From the cell containing the given text, extract its center point as [X, Y] coordinate. 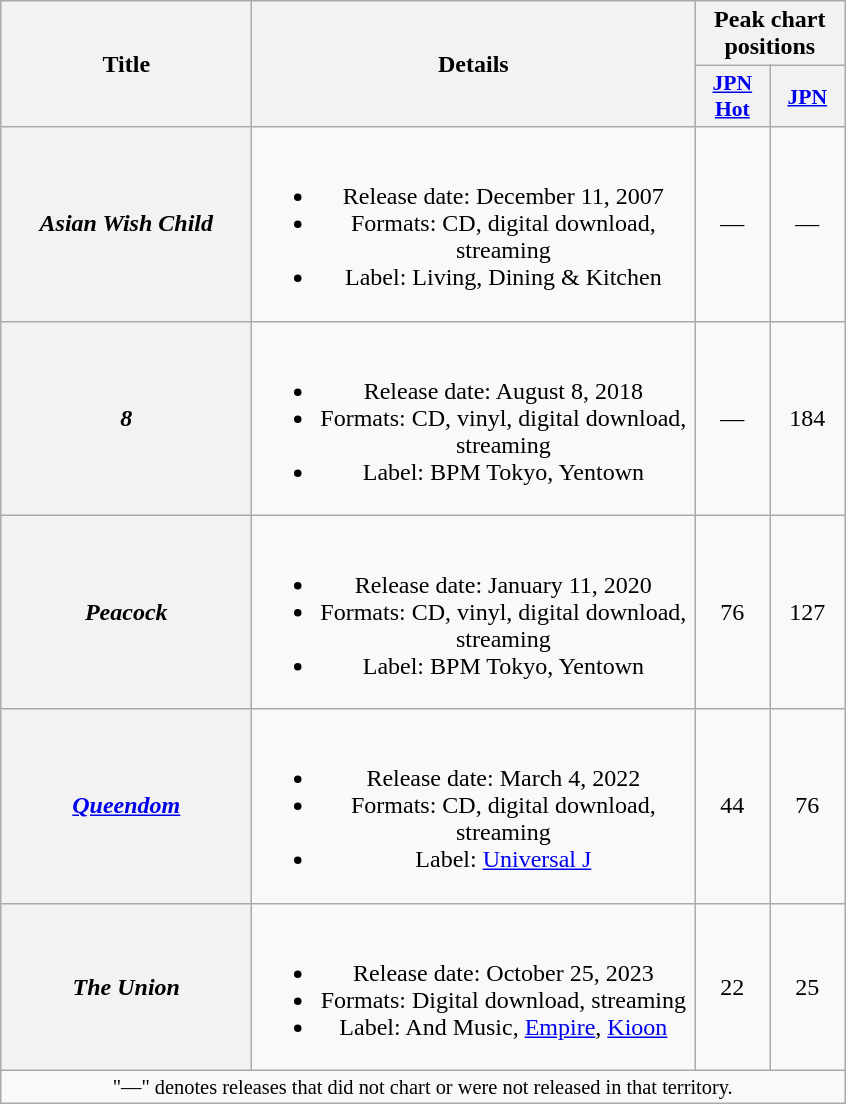
8 [126, 418]
184 [808, 418]
44 [732, 806]
127 [808, 612]
Release date: December 11, 2007Formats: CD, digital download, streamingLabel: Living, Dining & Kitchen [474, 224]
Release date: August 8, 2018Formats: CD, vinyl, digital download, streamingLabel: BPM Tokyo, Yentown [474, 418]
The Union [126, 986]
Asian Wish Child [126, 224]
Release date: January 11, 2020Formats: CD, vinyl, digital download, streamingLabel: BPM Tokyo, Yentown [474, 612]
22 [732, 986]
Peak chart positions [770, 34]
"—" denotes releases that did not chart or were not released in that territory. [423, 1087]
Peacock [126, 612]
JPNHot [732, 96]
Release date: March 4, 2022Formats: CD, digital download, streamingLabel: Universal J [474, 806]
Release date: October 25, 2023Formats: Digital download, streamingLabel: And Music, Empire, Kioon [474, 986]
Details [474, 64]
Title [126, 64]
25 [808, 986]
JPN [808, 96]
Queendom [126, 806]
